Return (x, y) of the center of cell containing provided text 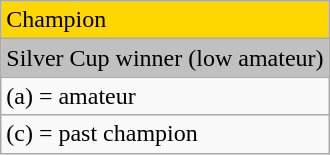
Silver Cup winner (low amateur) (165, 58)
(a) = amateur (165, 96)
Champion (165, 20)
(c) = past champion (165, 134)
